For the text-containing cell, return its midpoint in [X, Y] coordinate format. 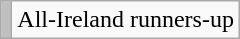
All-Ireland runners-up [126, 20]
